Return the (x, y) coordinate for the center point of the cell that contains the specified text.  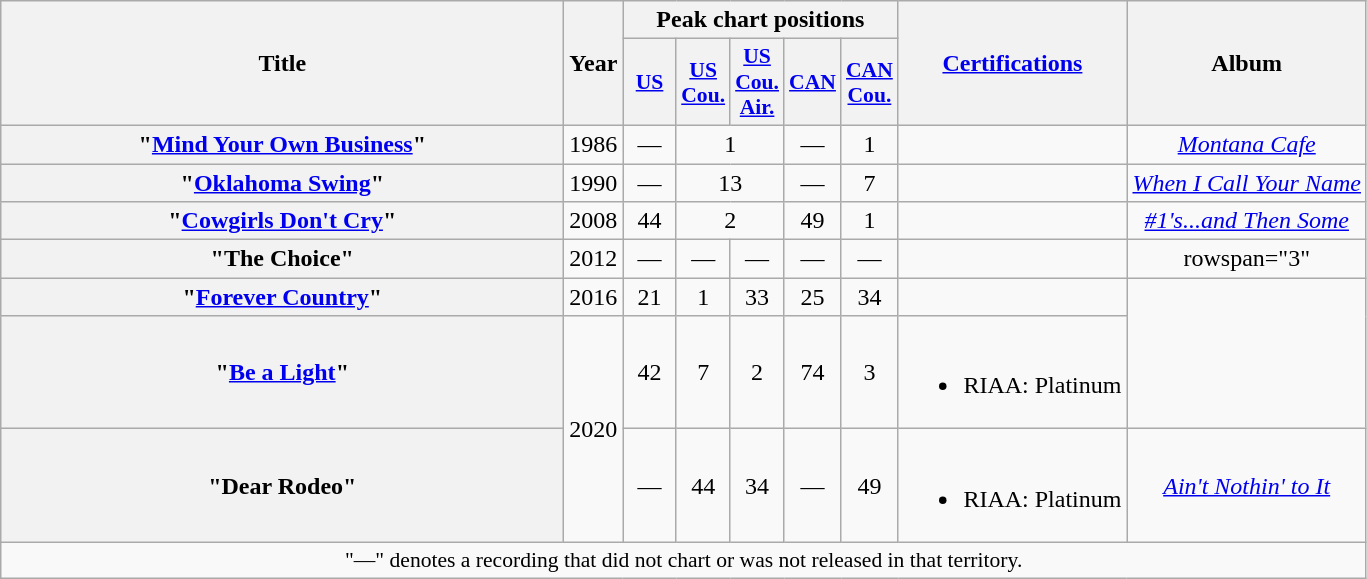
"Mind Your Own Business" (282, 144)
rowspan="3" (1247, 259)
1986 (594, 144)
"Dear Rodeo" (282, 486)
25 (812, 297)
"—" denotes a recording that did not chart or was not released in that territory. (684, 560)
US (650, 82)
"Forever Country" (282, 297)
2016 (594, 297)
Title (282, 64)
USCou. (703, 82)
#1's...and Then Some (1247, 221)
13 (730, 183)
74 (812, 372)
"Cowgirls Don't Cry" (282, 221)
"The Choice" (282, 259)
42 (650, 372)
"Oklahoma Swing" (282, 183)
3 (870, 372)
Montana Cafe (1247, 144)
USCou.Air. (757, 82)
21 (650, 297)
"Be a Light" (282, 372)
CAN (812, 82)
Peak chart positions (760, 20)
Ain't Nothin' to It (1247, 486)
33 (757, 297)
2020 (594, 429)
2008 (594, 221)
2012 (594, 259)
Certifications (1012, 64)
1990 (594, 183)
When I Call Your Name (1247, 183)
Album (1247, 64)
CANCou. (870, 82)
Year (594, 64)
